Output the [X, Y] coordinate of the center of the cell containing the given text.  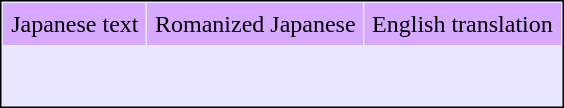
Romanized Japanese [256, 24]
English translation [463, 24]
Japanese text [75, 24]
